Search for the cell housing the specified text and yield its (X, Y) center coordinate. 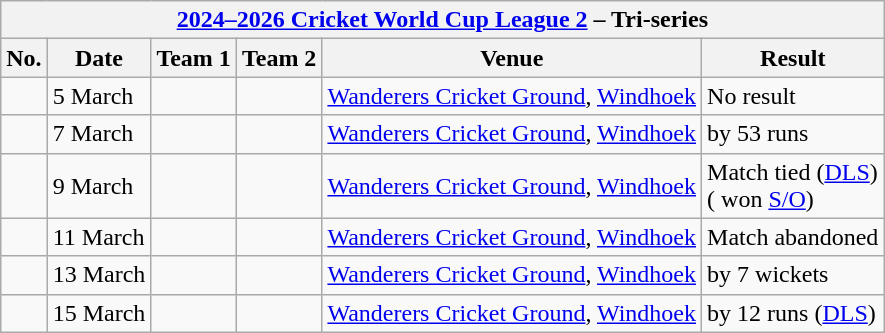
by 7 wickets (793, 275)
2024–2026 Cricket World Cup League 2 – Tri-series (442, 20)
Match tied (DLS)( won S/O) (793, 186)
Team 1 (194, 58)
9 March (99, 186)
15 March (99, 313)
Venue (512, 58)
by 12 runs (DLS) (793, 313)
7 March (99, 134)
13 March (99, 275)
No. (24, 58)
11 March (99, 237)
Team 2 (279, 58)
5 March (99, 96)
No result (793, 96)
Match abandoned (793, 237)
Date (99, 58)
Result (793, 58)
by 53 runs (793, 134)
